Pinpoint the cell where the given text exists, returning its (X, Y) midpoint coordinate. 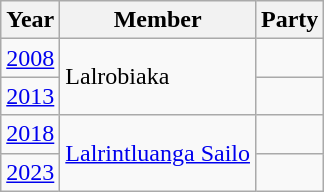
2018 (30, 134)
2023 (30, 172)
Lalrintluanga Sailo (158, 153)
2008 (30, 58)
Lalrobiaka (158, 77)
Party (289, 20)
Year (30, 20)
2013 (30, 96)
Member (158, 20)
